Return the [X, Y] coordinate for the center point of the cell that contains the specified text.  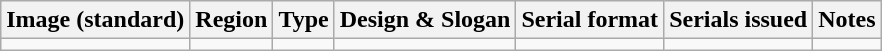
Region [232, 20]
Design & Slogan [425, 20]
Serial format [590, 20]
Serials issued [738, 20]
Notes [847, 20]
Type [304, 20]
Image (standard) [96, 20]
